Return the (x, y) coordinate for the center point of the cell that contains the specified text.  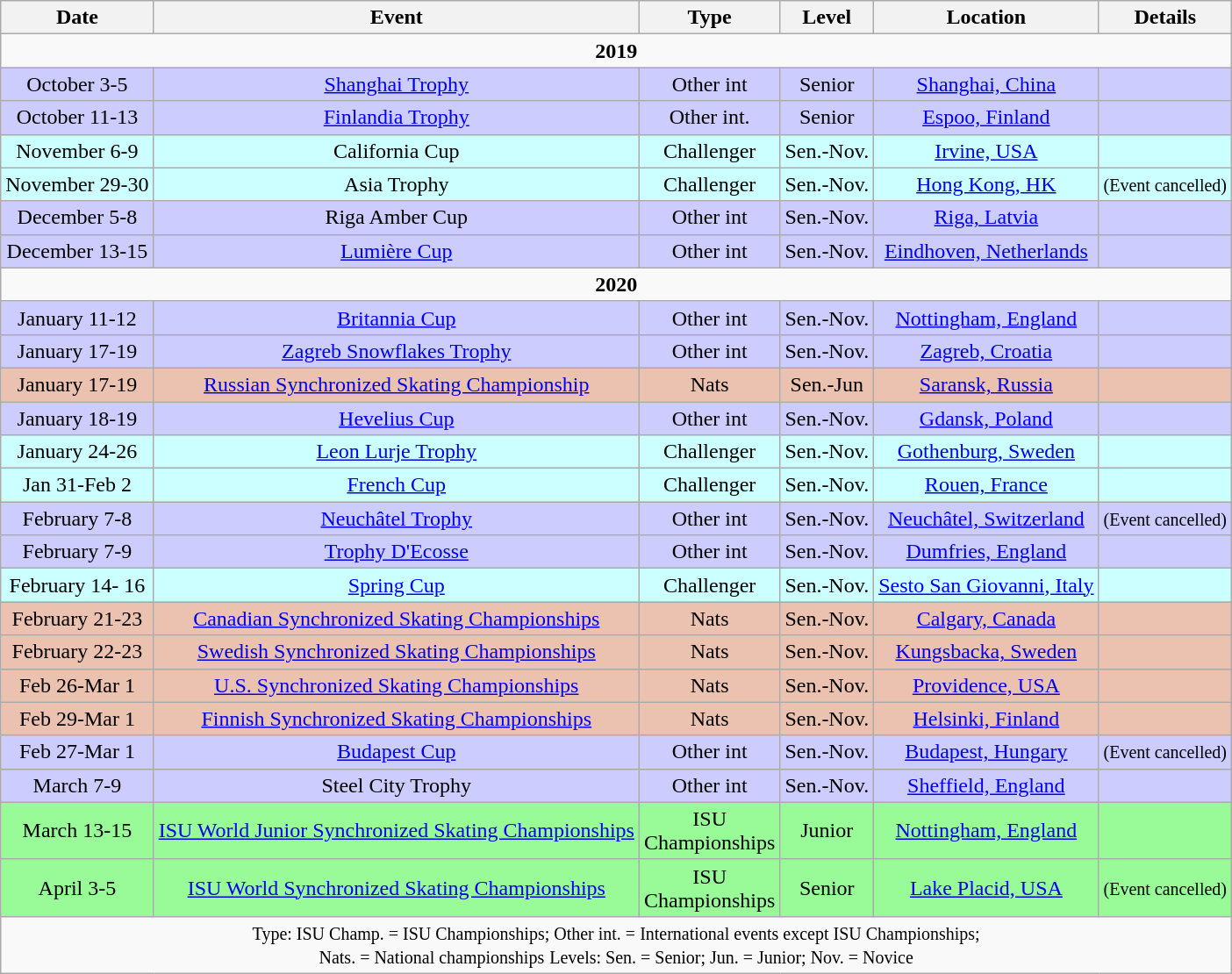
Leon Lurje Trophy (397, 452)
Gothenburg, Sweden (986, 452)
Britannia Cup (397, 318)
Hong Kong, HK (986, 184)
October 3-5 (77, 84)
Kungsbacka, Sweden (986, 652)
Sen.-Jun (827, 384)
Hevelius Cup (397, 419)
Rouen, France (986, 485)
March 7-9 (77, 785)
Neuchâtel, Switzerland (986, 519)
Event (397, 18)
Providence, USA (986, 685)
Finnish Synchronized Skating Championships (397, 719)
February 14- 16 (77, 585)
Swedish Synchronized Skating Championships (397, 652)
Feb 27-Mar 1 (77, 752)
November 6-9 (77, 151)
Espoo, Finland (986, 118)
February 7-8 (77, 519)
Dumfries, England (986, 552)
Irvine, USA (986, 151)
Russian Synchronized Skating Championship (397, 384)
November 29-30 (77, 184)
Lumière Cup (397, 251)
ISU World Synchronized Skating Championships (397, 888)
2019 (616, 51)
2020 (616, 284)
ISU World Junior Synchronized Skating Championships (397, 830)
Saransk, Russia (986, 384)
California Cup (397, 151)
Shanghai, China (986, 84)
French Cup (397, 485)
Shanghai Trophy (397, 84)
Trophy D'Ecosse (397, 552)
December 13-15 (77, 251)
Canadian Synchronized Skating Championships (397, 619)
January 24-26 (77, 452)
Budapest, Hungary (986, 752)
February 22-23 (77, 652)
Budapest Cup (397, 752)
Junior (827, 830)
Helsinki, Finland (986, 719)
Other int. (709, 118)
Asia Trophy (397, 184)
Steel City Trophy (397, 785)
U.S. Synchronized Skating Championships (397, 685)
January 18-19 (77, 419)
Zagreb Snowflakes Trophy (397, 351)
March 13-15 (77, 830)
Gdansk, Poland (986, 419)
Jan 31-Feb 2 (77, 485)
Riga, Latvia (986, 218)
Date (77, 18)
October 11-13 (77, 118)
Neuchâtel Trophy (397, 519)
Finlandia Trophy (397, 118)
February 7-9 (77, 552)
Eindhoven, Netherlands (986, 251)
Feb 29-Mar 1 (77, 719)
Riga Amber Cup (397, 218)
February 21-23 (77, 619)
Sesto San Giovanni, Italy (986, 585)
Level (827, 18)
Sheffield, England (986, 785)
Spring Cup (397, 585)
Feb 26-Mar 1 (77, 685)
Lake Placid, USA (986, 888)
Location (986, 18)
April 3-5 (77, 888)
Zagreb, Croatia (986, 351)
Calgary, Canada (986, 619)
Type (709, 18)
January 11-12 (77, 318)
December 5-8 (77, 218)
Details (1165, 18)
